Pinpoint the cell where the given text exists, returning its [x, y] midpoint coordinate. 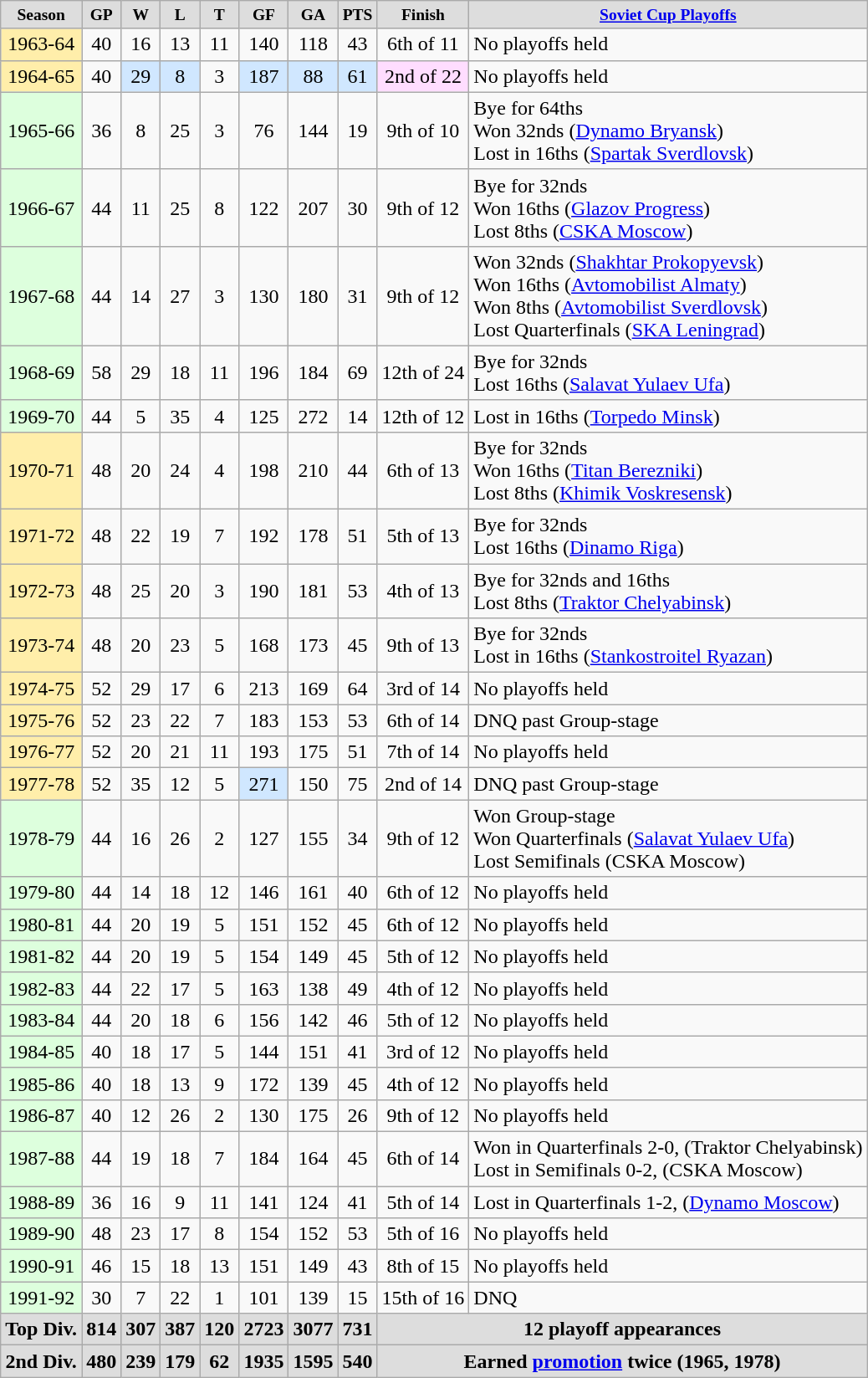
4th of 13 [423, 591]
153 [313, 720]
127 [264, 838]
6th of 11 [423, 44]
1968-69 [42, 373]
1988-89 [42, 1202]
1969-70 [42, 416]
307 [140, 1329]
181 [313, 591]
6th of 13 [423, 470]
75 [358, 784]
1976-77 [42, 752]
1985-86 [42, 1083]
12 playoff appearances [622, 1329]
Won in Quarterfinals 2-0, (Traktor Chelyabinsk)Lost in Semifinals 0-2, (CSKA Moscow) [668, 1160]
GP [102, 15]
49 [358, 988]
1965-66 [42, 131]
61 [358, 76]
140 [264, 44]
8th of 15 [423, 1266]
5th of 14 [423, 1202]
179 [181, 1361]
164 [313, 1160]
2nd of 22 [423, 76]
Won 32nds (Shakhtar Prokopyevsk)Won 16ths (Avtomobilist Almaty)Won 8ths (Avtomobilist Sverdlovsk)Lost Quarterfinals (SKA Leningrad) [668, 296]
58 [102, 373]
155 [313, 838]
L [181, 15]
62 [219, 1361]
7th of 14 [423, 752]
1967-68 [42, 296]
1 [219, 1298]
190 [264, 591]
Bye for 32nds and 16thsLost 8ths (Traktor Chelyabinsk) [668, 591]
76 [264, 131]
DNQ [668, 1298]
69 [358, 373]
2nd of 14 [423, 784]
122 [264, 207]
5th of 13 [423, 537]
1595 [313, 1361]
150 [313, 784]
814 [102, 1329]
Won Group-stageWon Quarterfinals (Salavat Yulaev Ufa)Lost Semifinals (CSKA Moscow) [668, 838]
Bye for 64thsWon 32nds (Dynamo Bryansk)Lost in 16ths (Spartak Sverdlovsk) [668, 131]
Lost in 16ths (Torpedo Minsk) [668, 416]
1977-78 [42, 784]
1980-81 [42, 925]
Season [42, 15]
24 [181, 470]
T [219, 15]
1981-82 [42, 956]
88 [313, 76]
9th of 10 [423, 131]
272 [313, 416]
3077 [313, 1329]
27 [181, 296]
156 [264, 1020]
1963-64 [42, 44]
163 [264, 988]
Lost in Quarterfinals 1-2, (Dynamo Moscow) [668, 1202]
731 [358, 1329]
193 [264, 752]
1972-73 [42, 591]
5th of 16 [423, 1234]
Top Div. [42, 1329]
210 [313, 470]
1989-90 [42, 1234]
207 [313, 207]
34 [358, 838]
196 [264, 373]
31 [358, 296]
W [140, 15]
118 [313, 44]
1982-83 [42, 988]
198 [264, 470]
Earned promotion twice (1965, 1978) [622, 1361]
GF [264, 15]
1978-79 [42, 838]
12th of 24 [423, 373]
169 [313, 689]
1973-74 [42, 646]
124 [313, 1202]
Bye for 32ndsWon 16ths (Titan Berezniki)Lost 8ths (Khimik Voskresensk) [668, 470]
21 [181, 752]
1979-80 [42, 893]
192 [264, 537]
PTS [358, 15]
Soviet Cup Playoffs [668, 15]
271 [264, 784]
1990-91 [42, 1266]
1987-88 [42, 1160]
141 [264, 1202]
125 [264, 416]
1991-92 [42, 1298]
2nd Div. [42, 1361]
15th of 16 [423, 1298]
213 [264, 689]
1966-67 [42, 207]
1975-76 [42, 720]
187 [264, 76]
387 [181, 1329]
1970-71 [42, 470]
64 [358, 689]
172 [264, 1083]
3rd of 12 [423, 1052]
540 [358, 1361]
Bye for 32ndsLost 16ths (Dinamo Riga) [668, 537]
2723 [264, 1329]
101 [264, 1298]
Bye for 32ndsLost in 16ths (Stankostroitel Ryazan) [668, 646]
183 [264, 720]
Finish [423, 15]
Bye for 32ndsWon 16ths (Glazov Progress)Lost 8ths (CSKA Moscow) [668, 207]
1971-72 [42, 537]
1986-87 [42, 1115]
12th of 12 [423, 416]
1983-84 [42, 1020]
138 [313, 988]
142 [313, 1020]
120 [219, 1329]
9th of 13 [423, 646]
161 [313, 893]
Bye for 32ndsLost 16ths (Salavat Yulaev Ufa) [668, 373]
1964-65 [42, 76]
3rd of 14 [423, 689]
GA [313, 15]
178 [313, 537]
1984-85 [42, 1052]
168 [264, 646]
180 [313, 296]
1935 [264, 1361]
480 [102, 1361]
239 [140, 1361]
146 [264, 893]
173 [313, 646]
1974-75 [42, 689]
